Return the [x, y] coordinate for the center point of the cell that contains the specified text.  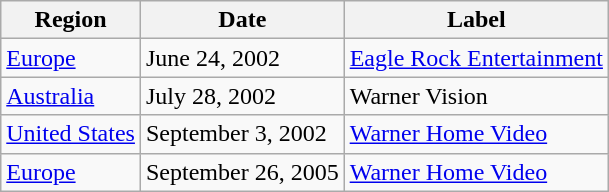
Region [71, 20]
Australia [71, 96]
June 24, 2002 [242, 58]
July 28, 2002 [242, 96]
September 3, 2002 [242, 134]
Eagle Rock Entertainment [476, 58]
United States [71, 134]
Warner Vision [476, 96]
Date [242, 20]
Label [476, 20]
September 26, 2005 [242, 172]
